Search for the cell housing the specified text and yield its [x, y] center coordinate. 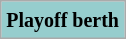
Playoff berth [63, 20]
